Return the (X, Y) coordinate for the center point of the cell that contains the specified text.  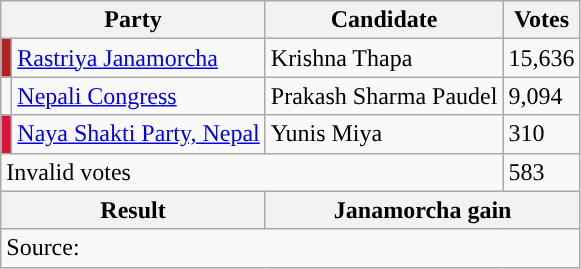
9,094 (542, 96)
Source: (290, 248)
Votes (542, 20)
Janamorcha gain (422, 210)
15,636 (542, 58)
Rastriya Janamorcha (138, 58)
Nepali Congress (138, 96)
Krishna Thapa (384, 58)
Candidate (384, 20)
Result (134, 210)
Yunis Miya (384, 134)
583 (542, 172)
Party (134, 20)
Prakash Sharma Paudel (384, 96)
Invalid votes (252, 172)
310 (542, 134)
Naya Shakti Party, Nepal (138, 134)
